Scan for the cell matching the given text and deliver its [x, y] coordinate at center. 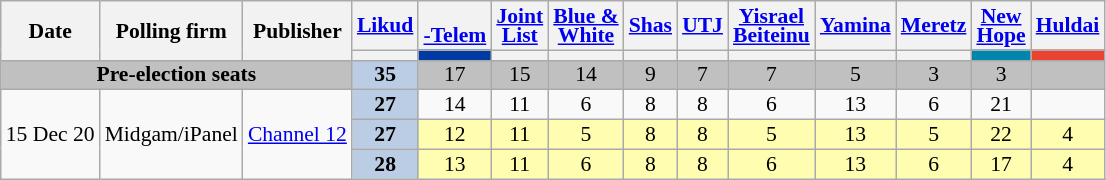
28 [386, 164]
Huldai [1068, 26]
Polling firm [172, 30]
Pre-election seats [176, 75]
21 [1000, 105]
22 [1000, 135]
Shas [650, 26]
Publisher [298, 30]
Yamina [856, 26]
JointList [520, 26]
15 Dec 20 [50, 134]
Blue &White [586, 26]
Channel 12 [298, 134]
12 [454, 135]
-Telem [454, 26]
UTJ [702, 26]
Likud [386, 26]
Midgam/iPanel [172, 134]
Meretz [934, 26]
9 [650, 75]
Date [50, 30]
15 [520, 75]
35 [386, 75]
NewHope [1000, 26]
YisraelBeiteinu [772, 26]
